Pinpoint the cell where the given text exists, returning its (x, y) midpoint coordinate. 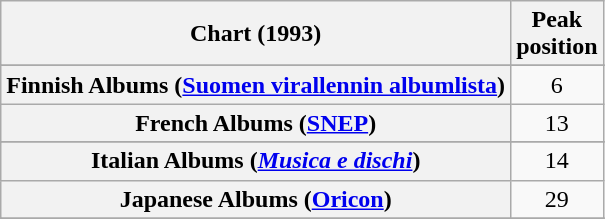
Japanese Albums (Oricon) (256, 199)
Chart (1993) (256, 34)
6 (557, 85)
29 (557, 199)
13 (557, 123)
Italian Albums (Musica e dischi) (256, 161)
Finnish Albums (Suomen virallennin albumlista) (256, 85)
French Albums (SNEP) (256, 123)
14 (557, 161)
Peakposition (557, 34)
